Scan for the cell matching the given text and deliver its [x, y] coordinate at center. 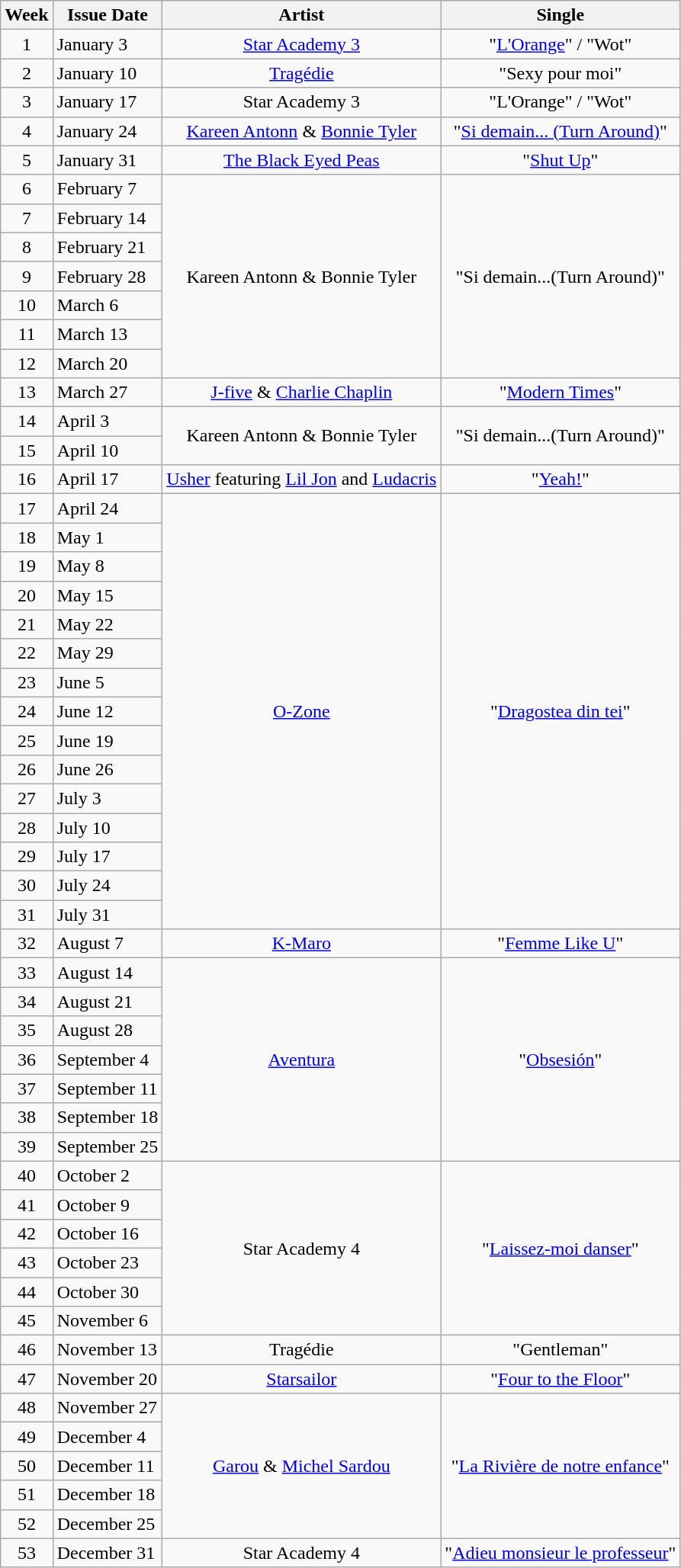
March 6 [108, 305]
50 [27, 1466]
April 3 [108, 422]
September 25 [108, 1146]
6 [27, 189]
20 [27, 595]
26 [27, 769]
11 [27, 334]
"Obsesión" [561, 1060]
"Four to the Floor" [561, 1379]
4 [27, 131]
37 [27, 1089]
"Modern Times" [561, 393]
"Yeah!" [561, 479]
21 [27, 624]
28 [27, 827]
J-five & Charlie Chaplin [302, 393]
November 13 [108, 1350]
December 4 [108, 1437]
18 [27, 537]
39 [27, 1146]
52 [27, 1524]
August 21 [108, 1002]
46 [27, 1350]
"Dragostea din tei" [561, 712]
43 [27, 1262]
April 24 [108, 508]
December 25 [108, 1524]
"Si demain... (Turn Around)" [561, 131]
Usher featuring Lil Jon and Ludacris [302, 479]
Starsailor [302, 1379]
February 7 [108, 189]
14 [27, 422]
7 [27, 218]
40 [27, 1175]
42 [27, 1233]
38 [27, 1117]
45 [27, 1321]
January 24 [108, 131]
June 12 [108, 711]
July 24 [108, 886]
12 [27, 364]
K-Maro [302, 944]
36 [27, 1060]
"Shut Up" [561, 160]
Aventura [302, 1060]
34 [27, 1002]
October 9 [108, 1204]
"Laissez-moi danser" [561, 1248]
October 2 [108, 1175]
5 [27, 160]
41 [27, 1204]
1 [27, 44]
17 [27, 508]
February 14 [108, 218]
June 26 [108, 769]
May 29 [108, 653]
25 [27, 740]
March 20 [108, 364]
February 28 [108, 276]
December 31 [108, 1553]
April 17 [108, 479]
8 [27, 247]
October 16 [108, 1233]
August 7 [108, 944]
May 1 [108, 537]
July 3 [108, 798]
December 11 [108, 1466]
49 [27, 1437]
May 22 [108, 624]
March 27 [108, 393]
33 [27, 973]
51 [27, 1495]
16 [27, 479]
Issue Date [108, 15]
Single [561, 15]
Garou & Michel Sardou [302, 1466]
May 15 [108, 595]
3 [27, 102]
"La Rivière de notre enfance" [561, 1466]
January 31 [108, 160]
March 13 [108, 334]
27 [27, 798]
November 27 [108, 1408]
January 10 [108, 73]
August 28 [108, 1031]
April 10 [108, 451]
47 [27, 1379]
44 [27, 1292]
September 18 [108, 1117]
January 3 [108, 44]
September 11 [108, 1089]
"Gentleman" [561, 1350]
June 5 [108, 682]
O-Zone [302, 712]
August 14 [108, 973]
13 [27, 393]
19 [27, 566]
53 [27, 1553]
29 [27, 857]
Artist [302, 15]
July 10 [108, 827]
The Black Eyed Peas [302, 160]
31 [27, 915]
15 [27, 451]
"Sexy pour moi" [561, 73]
"Adieu monsieur le professeur" [561, 1553]
December 18 [108, 1495]
Week [27, 15]
32 [27, 944]
48 [27, 1408]
January 17 [108, 102]
February 21 [108, 247]
November 6 [108, 1321]
October 23 [108, 1262]
May 8 [108, 566]
July 31 [108, 915]
2 [27, 73]
September 4 [108, 1060]
"Femme Like U" [561, 944]
22 [27, 653]
24 [27, 711]
November 20 [108, 1379]
June 19 [108, 740]
10 [27, 305]
23 [27, 682]
October 30 [108, 1292]
July 17 [108, 857]
35 [27, 1031]
9 [27, 276]
30 [27, 886]
